Search for the cell housing the specified text and yield its (X, Y) center coordinate. 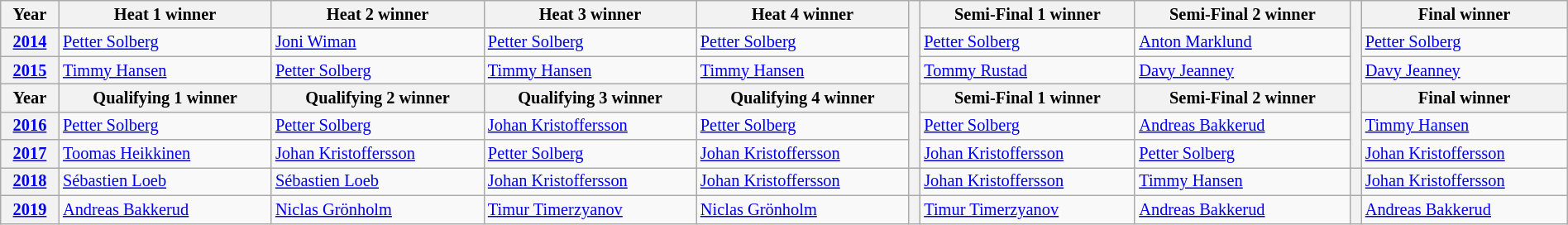
2017 (30, 154)
2019 (30, 209)
2014 (30, 42)
Heat 2 winner (377, 14)
Tommy Rustad (1027, 70)
Heat 1 winner (165, 14)
Toomas Heikkinen (165, 154)
Qualifying 2 winner (377, 98)
2015 (30, 70)
Heat 4 winner (802, 14)
2018 (30, 181)
Qualifying 4 winner (802, 98)
Joni Wiman (377, 42)
Heat 3 winner (590, 14)
2016 (30, 126)
Qualifying 1 winner (165, 98)
Anton Marklund (1242, 42)
Qualifying 3 winner (590, 98)
